Extract the [x, y] coordinate from the center of the cell holding the provided text.  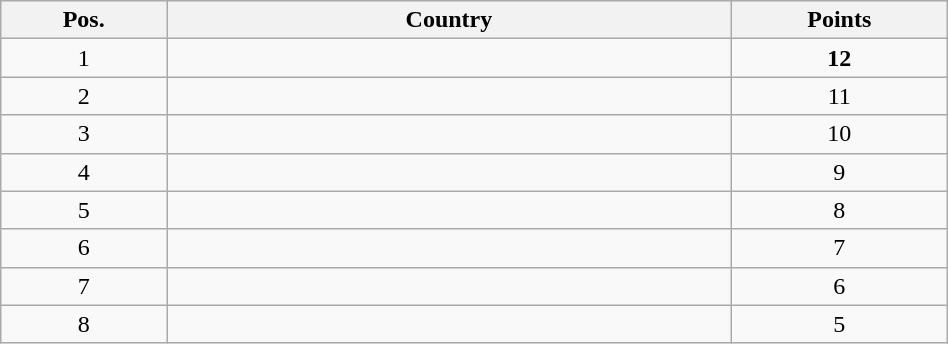
11 [839, 96]
Points [839, 20]
12 [839, 58]
3 [84, 134]
1 [84, 58]
2 [84, 96]
4 [84, 172]
10 [839, 134]
Pos. [84, 20]
9 [839, 172]
Country [450, 20]
